Return [x, y] of the center of cell containing provided text 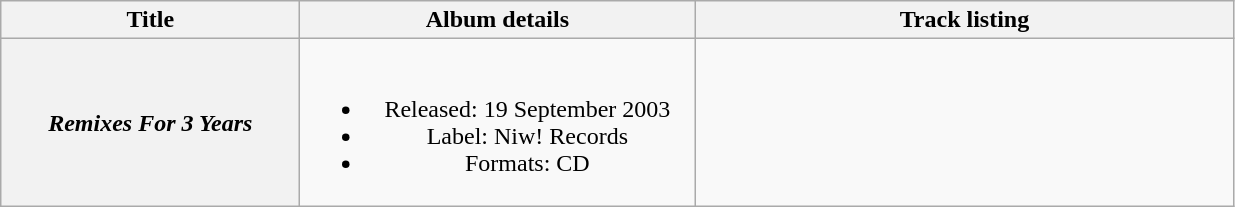
Remixes For 3 Years [150, 122]
Track listing [964, 20]
Title [150, 20]
Released: 19 September 2003Label: Niw! RecordsFormats: CD [498, 122]
Album details [498, 20]
